Scan for the cell matching the given text and deliver its (X, Y) coordinate at center. 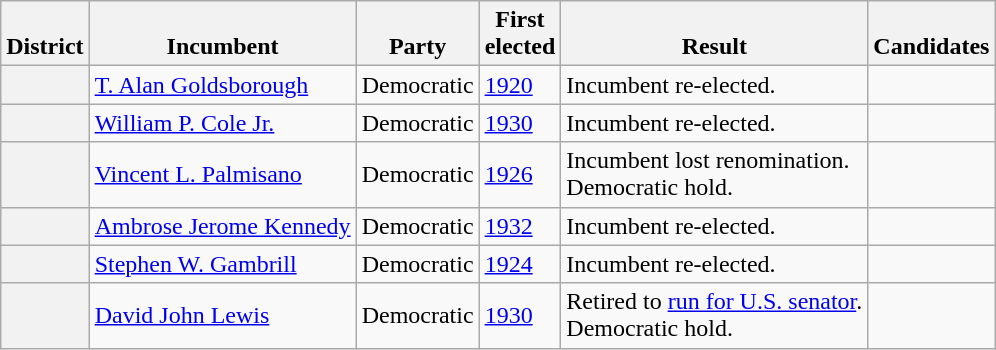
Incumbent (222, 34)
Stephen W. Gambrill (222, 264)
Candidates (932, 34)
Retired to run for U.S. senator.Democratic hold. (714, 316)
Vincent L. Palmisano (222, 174)
Firstelected (520, 34)
T. Alan Goldsborough (222, 85)
Result (714, 34)
William P. Cole Jr. (222, 123)
Ambrose Jerome Kennedy (222, 226)
1920 (520, 85)
David John Lewis (222, 316)
1932 (520, 226)
1926 (520, 174)
District (45, 34)
Party (418, 34)
1924 (520, 264)
Incumbent lost renomination.Democratic hold. (714, 174)
